Search for the cell housing the specified text and yield its [x, y] center coordinate. 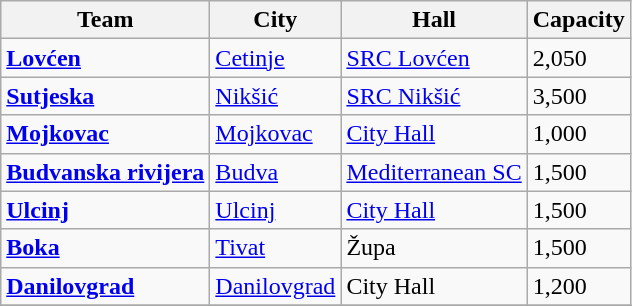
Cetinje [276, 58]
Boka [106, 248]
1,200 [578, 286]
Capacity [578, 20]
3,500 [578, 96]
Sutjeska [106, 96]
Budvanska rivijera [106, 172]
Lovćen [106, 58]
City [276, 20]
SRC Lovćen [434, 58]
2,050 [578, 58]
Mediterranean SC [434, 172]
1,000 [578, 134]
Župa [434, 248]
Tivat [276, 248]
Nikšić [276, 96]
Budva [276, 172]
SRC Nikšić [434, 96]
Hall [434, 20]
Team [106, 20]
